Search for the cell housing the specified text and yield its (x, y) center coordinate. 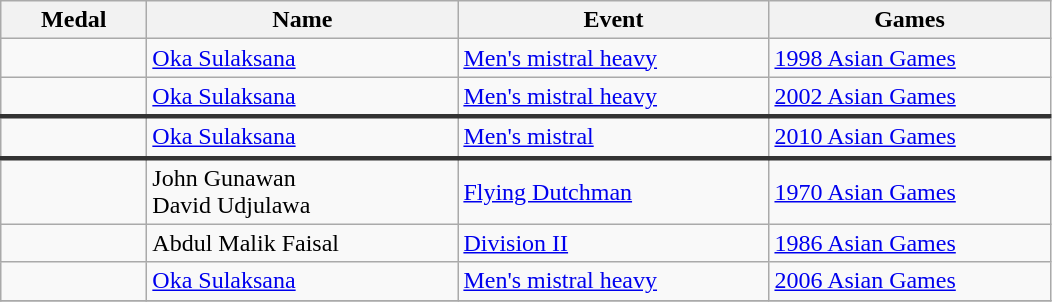
Abdul Malik Faisal (302, 243)
Games (910, 20)
2002 Asian Games (910, 97)
2010 Asian Games (910, 136)
John Gunawan David Udjulawa (302, 192)
Men's mistral (614, 136)
Event (614, 20)
Flying Dutchman (614, 192)
Medal (74, 20)
1998 Asian Games (910, 58)
Division II (614, 243)
Name (302, 20)
1970 Asian Games (910, 192)
1986 Asian Games (910, 243)
2006 Asian Games (910, 281)
